Capture the cell that displays the provided text and extract its (X, Y) central coordinate. 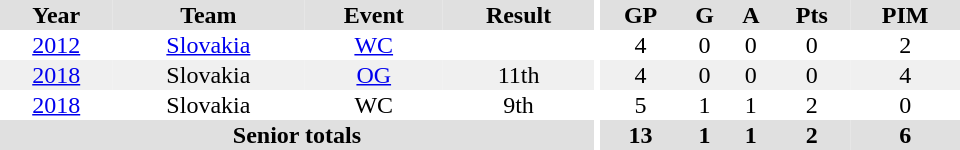
9th (518, 105)
5 (641, 105)
2012 (56, 45)
Team (208, 15)
13 (641, 135)
Year (56, 15)
OG (374, 75)
6 (905, 135)
Senior totals (297, 135)
11th (518, 75)
Event (374, 15)
Result (518, 15)
Pts (812, 15)
PIM (905, 15)
A (750, 15)
G (705, 15)
GP (641, 15)
